Scan for the cell matching the given text and deliver its (x, y) coordinate at center. 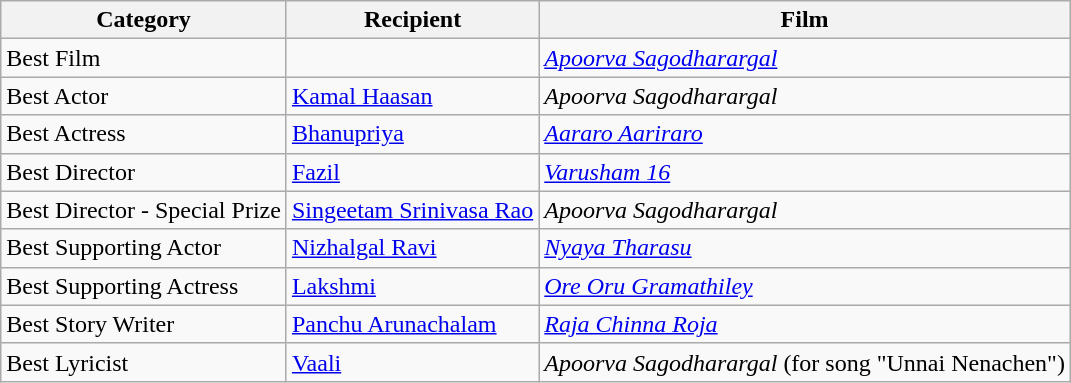
Film (805, 20)
Best Film (144, 58)
Nizhalgal Ravi (412, 248)
Ore Oru Gramathiley (805, 286)
Best Supporting Actor (144, 248)
Fazil (412, 172)
Best Actress (144, 134)
Kamal Haasan (412, 96)
Best Actor (144, 96)
Lakshmi (412, 286)
Aararo Aariraro (805, 134)
Varusham 16 (805, 172)
Best Story Writer (144, 324)
Recipient (412, 20)
Best Lyricist (144, 362)
Best Director (144, 172)
Raja Chinna Roja (805, 324)
Panchu Arunachalam (412, 324)
Category (144, 20)
Vaali (412, 362)
Apoorva Sagodharargal (for song "Unnai Nenachen") (805, 362)
Nyaya Tharasu (805, 248)
Bhanupriya (412, 134)
Best Director - Special Prize (144, 210)
Singeetam Srinivasa Rao (412, 210)
Best Supporting Actress (144, 286)
